Extract the [X, Y] coordinate from the center of the cell holding the provided text.  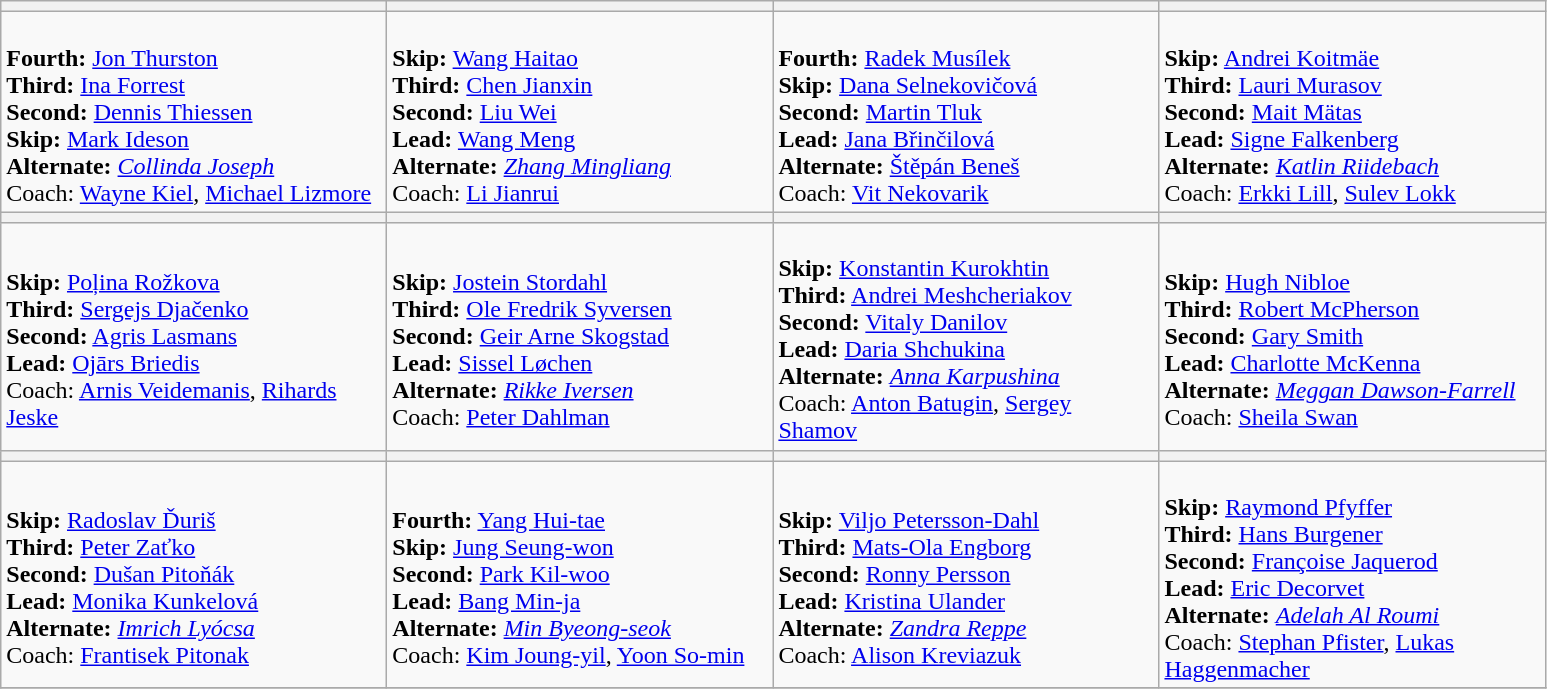
Skip: Poļina Rožkova Third: Sergejs Djačenko Second: Agris Lasmans Lead: Ojārs Briedis Coach: Arnis Veidemanis, Rihards Jeske [194, 336]
Skip: Andrei Koitmäe Third: Lauri Murasov Second: Mait Mätas Lead: Signe Falkenberg Alternate: Katlin Riidebach Coach: Erkki Lill, Sulev Lokk [1352, 112]
Skip: Viljo Petersson-Dahl Third: Mats-Ola Engborg Second: Ronny Persson Lead: Kristina Ulander Alternate: Zandra Reppe Coach: Alison Kreviazuk [966, 574]
Skip: Hugh Nibloe Third: Robert McPherson Second: Gary Smith Lead: Charlotte McKenna Alternate: Meggan Dawson-Farrell Coach: Sheila Swan [1352, 336]
Fourth: Radek Musílek Skip: Dana Selnekovičová Second: Martin Tluk Lead: Jana Břinčilová Alternate: Štěpán Beneš Coach: Vit Nekovarik [966, 112]
Skip: Wang Haitao Third: Chen Jianxin Second: Liu Wei Lead: Wang Meng Alternate: Zhang Mingliang Coach: Li Jianrui [580, 112]
Fourth: Yang Hui-tae Skip: Jung Seung-won Second: Park Kil-woo Lead: Bang Min-ja Alternate: Min Byeong-seok Coach: Kim Joung-yil, Yoon So-min [580, 574]
Fourth: Jon Thurston Third: Ina Forrest Second: Dennis Thiessen Skip: Mark Ideson Alternate: Collinda Joseph Coach: Wayne Kiel, Michael Lizmore [194, 112]
Skip: Jostein Stordahl Third: Ole Fredrik Syversen Second: Geir Arne Skogstad Lead: Sissel Løchen Alternate: Rikke Iversen Coach: Peter Dahlman [580, 336]
Skip: Radoslav Ďuriš Third: Peter Zaťko Second: Dušan Pitoňák Lead: Monika Kunkelová Alternate: Imrich Lyócsa Coach: Frantisek Pitonak [194, 574]
